Pinpoint the cell where the given text exists, returning its [x, y] midpoint coordinate. 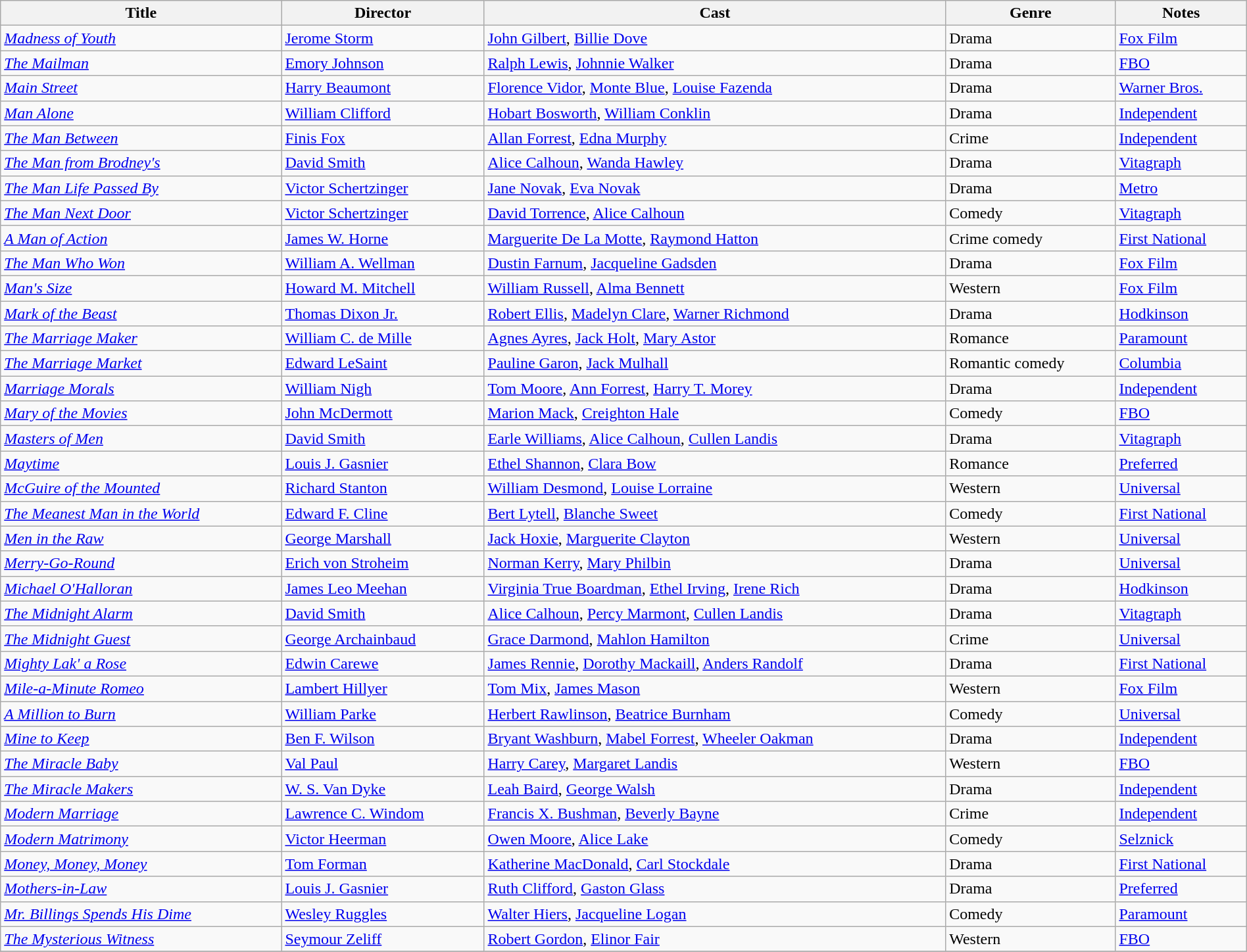
William Russell, Alma Bennett [715, 288]
The Man from Brodney's [141, 163]
Mighty Lak' a Rose [141, 663]
Allan Forrest, Edna Murphy [715, 138]
Cast [715, 13]
W. S. Van Dyke [383, 789]
George Marshall [383, 538]
Michael O'Halloran [141, 588]
Ralph Lewis, Johnnie Walker [715, 63]
Pauline Garon, Jack Mulhall [715, 364]
The Man Life Passed By [141, 188]
Seymour Zeliff [383, 939]
The Miracle Baby [141, 764]
Dustin Farnum, Jacqueline Gadsden [715, 263]
Mr. Billings Spends His Dime [141, 914]
The Midnight Alarm [141, 613]
Bert Lytell, Blanche Sweet [715, 513]
Richard Stanton [383, 488]
George Archainbaud [383, 638]
Romantic comedy [1031, 364]
John Gilbert, Billie Dove [715, 38]
William C. de Mille [383, 339]
Jerome Storm [383, 38]
Wesley Ruggles [383, 914]
Madness of Youth [141, 38]
Lambert Hillyer [383, 688]
Maytime [141, 464]
Herbert Rawlinson, Beatrice Burnham [715, 713]
John McDermott [383, 414]
Katherine MacDonald, Carl Stockdale [715, 864]
Modern Marriage [141, 814]
The Miracle Makers [141, 789]
Tom Mix, James Mason [715, 688]
William Parke [383, 713]
Victor Heerman [383, 839]
Alice Calhoun, Wanda Hawley [715, 163]
A Man of Action [141, 238]
Marguerite De La Motte, Raymond Hatton [715, 238]
The Midnight Guest [141, 638]
The Meanest Man in the World [141, 513]
Grace Darmond, Mahlon Hamilton [715, 638]
Men in the Raw [141, 538]
Notes [1181, 13]
Man's Size [141, 288]
Genre [1031, 13]
Emory Johnson [383, 63]
Tom Forman [383, 864]
Jane Novak, Eva Novak [715, 188]
Marion Mack, Creighton Hale [715, 414]
Francis X. Bushman, Beverly Bayne [715, 814]
Hobart Bosworth, William Conklin [715, 113]
Selznick [1181, 839]
Harry Carey, Margaret Landis [715, 764]
Main Street [141, 88]
Edwin Carewe [383, 663]
Earle Williams, Alice Calhoun, Cullen Landis [715, 439]
Robert Gordon, Elinor Fair [715, 939]
Masters of Men [141, 439]
Howard M. Mitchell [383, 288]
Ethel Shannon, Clara Bow [715, 464]
Columbia [1181, 364]
McGuire of the Mounted [141, 488]
Ben F. Wilson [383, 739]
The Mailman [141, 63]
James Leo Meehan [383, 588]
Mark of the Beast [141, 314]
Warner Bros. [1181, 88]
Lawrence C. Windom [383, 814]
Man Alone [141, 113]
David Torrence, Alice Calhoun [715, 213]
Thomas Dixon Jr. [383, 314]
James Rennie, Dorothy Mackaill, Anders Randolf [715, 663]
The Mysterious Witness [141, 939]
Erich von Stroheim [383, 563]
Virginia True Boardman, Ethel Irving, Irene Rich [715, 588]
Mothers-in-Law [141, 889]
Tom Moore, Ann Forrest, Harry T. Morey [715, 389]
Edward LeSaint [383, 364]
William Nigh [383, 389]
Agnes Ayres, Jack Holt, Mary Astor [715, 339]
The Marriage Market [141, 364]
Alice Calhoun, Percy Marmont, Cullen Landis [715, 613]
The Marriage Maker [141, 339]
The Man Who Won [141, 263]
Harry Beaumont [383, 88]
William A. Wellman [383, 263]
Mine to Keep [141, 739]
William Clifford [383, 113]
Leah Baird, George Walsh [715, 789]
James W. Horne [383, 238]
Walter Hiers, Jacqueline Logan [715, 914]
The Man Next Door [141, 213]
Mary of the Movies [141, 414]
Crime comedy [1031, 238]
Finis Fox [383, 138]
Metro [1181, 188]
Marriage Morals [141, 389]
The Man Between [141, 138]
Money, Money, Money [141, 864]
William Desmond, Louise Lorraine [715, 488]
Norman Kerry, Mary Philbin [715, 563]
Bryant Washburn, Mabel Forrest, Wheeler Oakman [715, 739]
A Million to Burn [141, 713]
Director [383, 13]
Ruth Clifford, Gaston Glass [715, 889]
Title [141, 13]
Merry-Go-Round [141, 563]
Val Paul [383, 764]
Modern Matrimony [141, 839]
Jack Hoxie, Marguerite Clayton [715, 538]
Florence Vidor, Monte Blue, Louise Fazenda [715, 88]
Edward F. Cline [383, 513]
Mile-a-Minute Romeo [141, 688]
Robert Ellis, Madelyn Clare, Warner Richmond [715, 314]
Owen Moore, Alice Lake [715, 839]
